Detect which cell encompasses the target text, then output its (x, y) center coordinate. 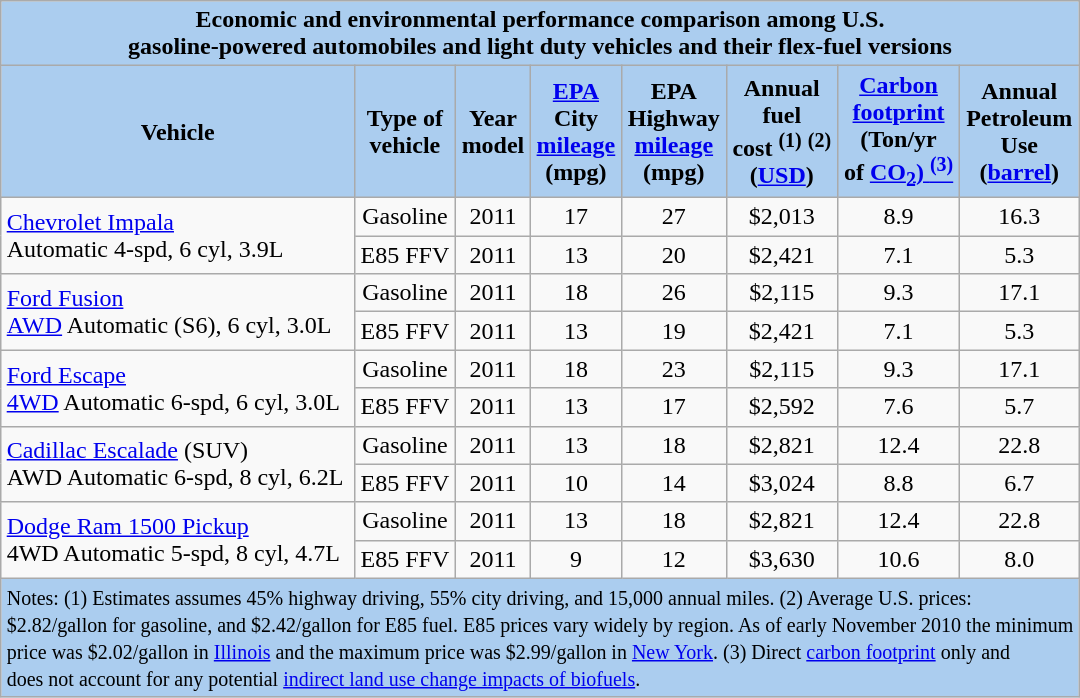
$2,013 (782, 217)
27 (674, 217)
10.6 (898, 559)
Ford Escape 4WD Automatic 6-spd, 6 cyl, 3.0L (178, 388)
Dodge Ram 1500 Pickup 4WD Automatic 5-spd, 8 cyl, 4.7L (178, 540)
10 (576, 483)
Ford Fusion AWD Automatic (S6), 6 cyl, 3.0L (178, 312)
5.7 (1020, 407)
8.8 (898, 483)
7.6 (898, 407)
Vehicle (178, 132)
EPA City mileage(mpg) (576, 132)
Cadillac Escalade (SUV) AWD Automatic 6-spd, 8 cyl, 6.2L (178, 464)
8.0 (1020, 559)
Type ofvehicle (404, 132)
6.7 (1020, 483)
23 (674, 369)
20 (674, 255)
Yearmodel (494, 132)
EPA Highway mileage(mpg) (674, 132)
8.9 (898, 217)
Economic and environmental performance comparison among U.S.gasoline-powered automobiles and light duty vehicles and their flex-fuel versions (540, 34)
Annualfuelcost (1) (2)(USD) (782, 132)
9 (576, 559)
Chevrolet Impala Automatic 4-spd, 6 cyl, 3.9L (178, 236)
12 (674, 559)
26 (674, 293)
16.3 (1020, 217)
19 (674, 331)
$3,024 (782, 483)
14 (674, 483)
Carbonfootprint(Ton/yr of CO2) (3) (898, 132)
$2,592 (782, 407)
$3,630 (782, 559)
Annual Petroleum Use(barrel) (1020, 132)
